Scan for the cell matching the given text and deliver its (x, y) coordinate at center. 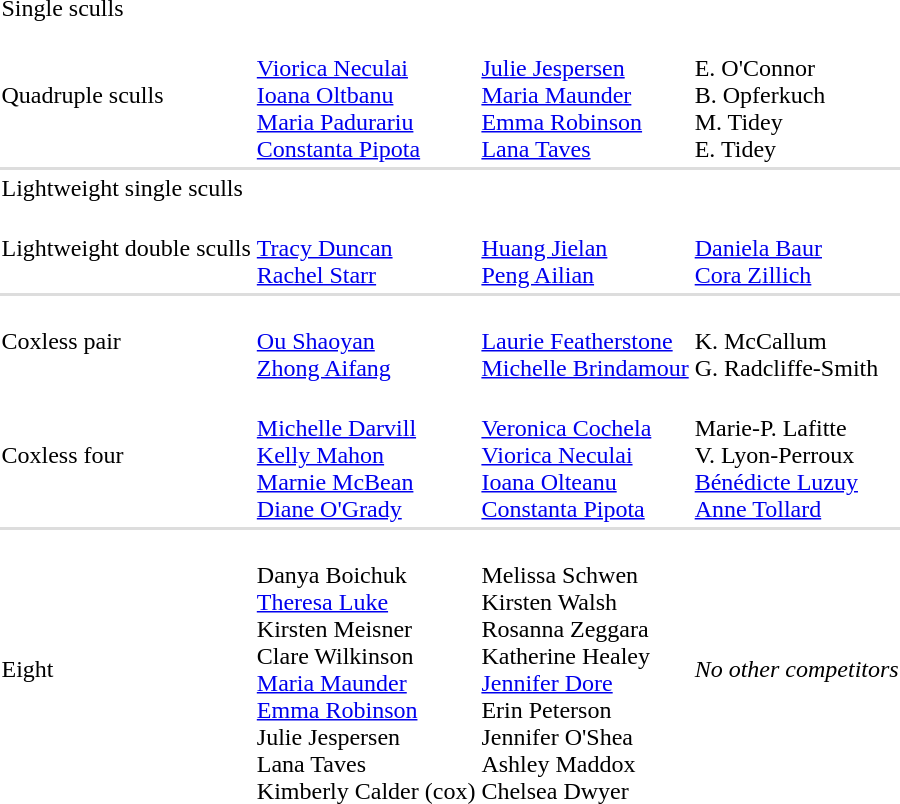
Viorica NeculaiIoana OltbanuMaria PadurariuConstanta Pipota (366, 95)
Marie-P. LafitteV. Lyon-PerrouxBénédicte LuzuyAnne Tollard (796, 455)
Coxless four (126, 455)
E. O'ConnorB. OpferkuchM. TideyE. Tidey (796, 95)
Quadruple sculls (126, 95)
Julie JespersenMaria MaunderEmma RobinsonLana Taves (585, 95)
Michelle DarvillKelly MahonMarnie McBeanDiane O'Grady (366, 455)
Lightweight single sculls (126, 188)
Lightweight double sculls (126, 248)
Tracy DuncanRachel Starr (366, 248)
Ou ShaoyanZhong Aifang (366, 341)
Coxless pair (126, 341)
Daniela BaurCora Zillich (796, 248)
K. McCallumG. Radcliffe-Smith (796, 341)
Veronica CochelaViorica NeculaiIoana OlteanuConstanta Pipota (585, 455)
Laurie FeatherstoneMichelle Brindamour (585, 341)
Huang JielanPeng Ailian (585, 248)
